Determine the (X, Y) coordinate at the center of the cell enclosing the given text.  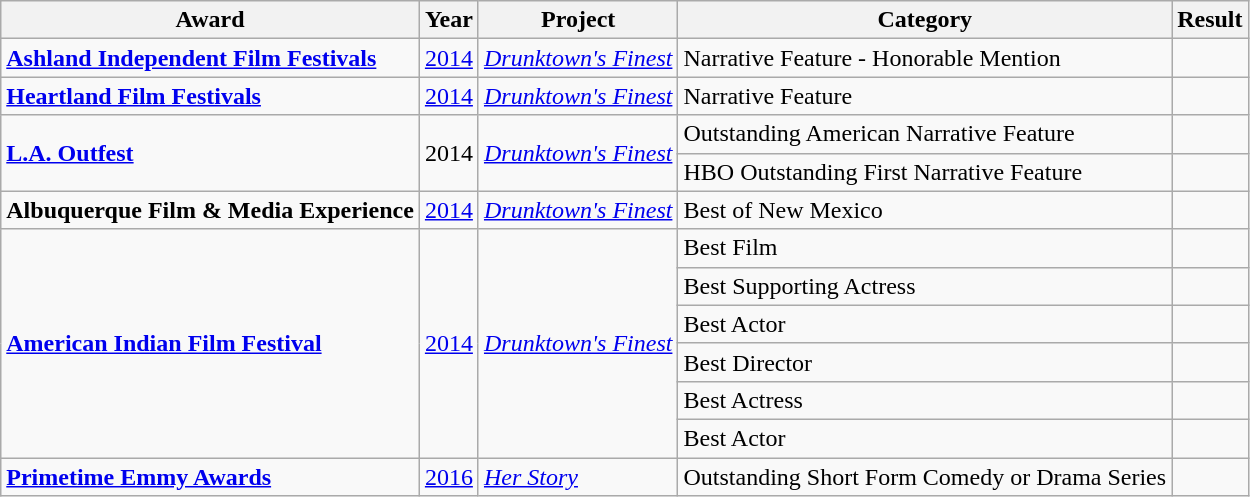
Best Supporting Actress (925, 286)
Project (578, 20)
Best Film (925, 248)
Outstanding American Narrative Feature (925, 134)
Result (1210, 20)
Best Director (925, 362)
Her Story (578, 477)
American Indian Film Festival (210, 343)
Best of New Mexico (925, 210)
Primetime Emmy Awards (210, 477)
Narrative Feature (925, 96)
L.A. Outfest (210, 153)
2016 (448, 477)
Award (210, 20)
Ashland Independent Film Festivals (210, 58)
Narrative Feature - Honorable Mention (925, 58)
Outstanding Short Form Comedy or Drama Series (925, 477)
Albuquerque Film & Media Experience (210, 210)
Year (448, 20)
HBO Outstanding First Narrative Feature (925, 172)
Best Actress (925, 400)
Category (925, 20)
Heartland Film Festivals (210, 96)
